Extract the [x, y] coordinate from the center of the cell holding the provided text.  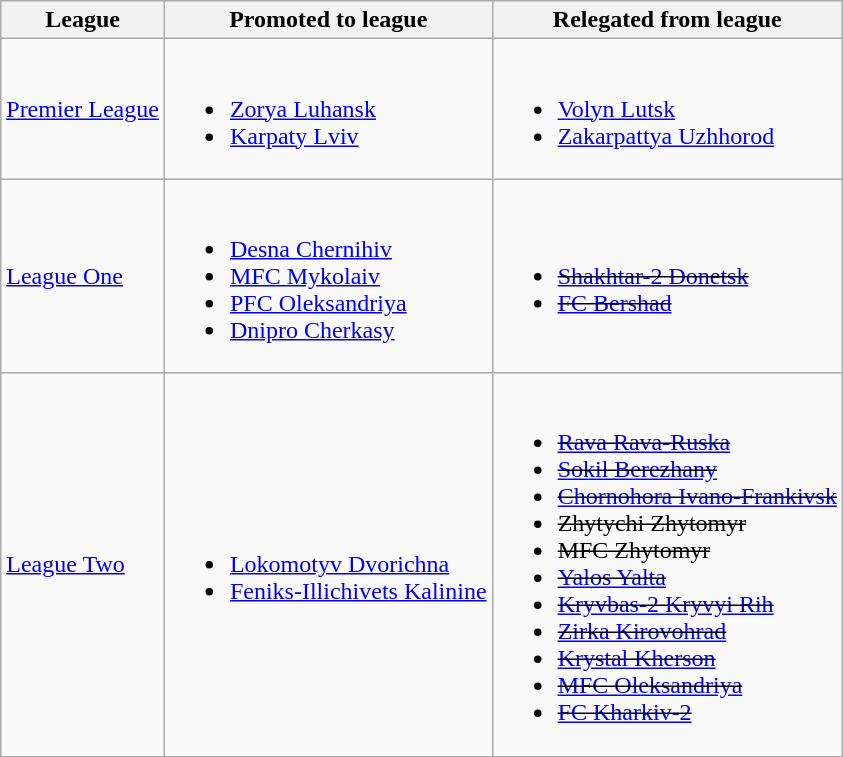
Lokomotyv DvorichnaFeniks-Illichivets Kalinine [328, 564]
Premier League [83, 109]
Volyn LutskZakarpattya Uzhhorod [667, 109]
Relegated from league [667, 20]
League [83, 20]
Desna ChernihivMFC MykolaivPFC OleksandriyaDnipro Cherkasy [328, 276]
Shakhtar-2 DonetskFC Bershad [667, 276]
League Two [83, 564]
League One [83, 276]
Zorya LuhanskKarpaty Lviv [328, 109]
Promoted to league [328, 20]
